For the text-containing cell, return its midpoint in (x, y) coordinate format. 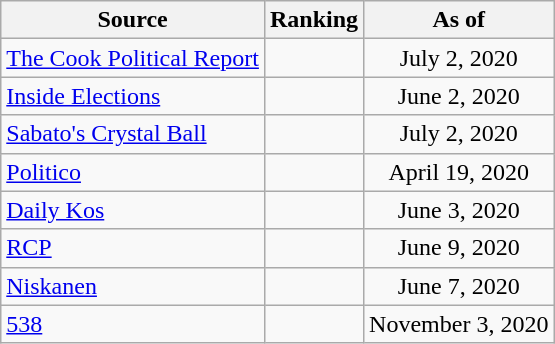
June 3, 2020 (459, 210)
Politico (133, 172)
Niskanen (133, 286)
Sabato's Crystal Ball (133, 134)
April 19, 2020 (459, 172)
Ranking (314, 20)
Source (133, 20)
Daily Kos (133, 210)
November 3, 2020 (459, 324)
538 (133, 324)
As of (459, 20)
June 9, 2020 (459, 248)
The Cook Political Report (133, 58)
Inside Elections (133, 96)
June 7, 2020 (459, 286)
June 2, 2020 (459, 96)
RCP (133, 248)
